Pinpoint the cell where the given text exists, returning its (X, Y) midpoint coordinate. 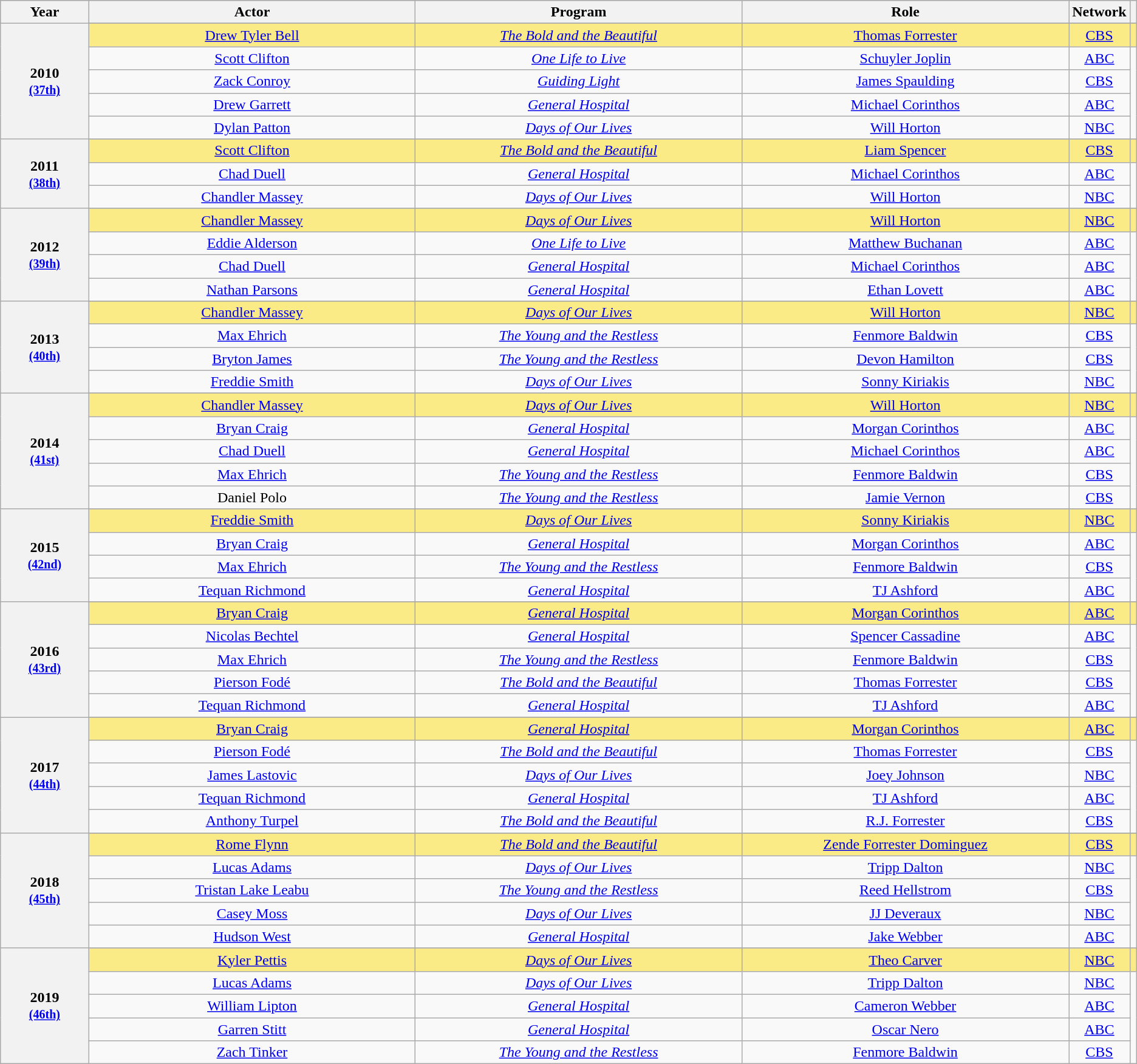
2014 (41st) (45, 451)
R.J. Forrester (905, 821)
2011 (38th) (45, 174)
Drew Tyler Bell (252, 35)
2017 (44th) (45, 775)
Zach Tinker (252, 1052)
Joey Johnson (905, 775)
Cameron Webber (905, 1006)
Garren Stitt (252, 1029)
2019 (46th) (45, 1006)
Tristan Lake Leabu (252, 890)
Guiding Light (578, 81)
JJ Deveraux (905, 913)
Devon Hamilton (905, 359)
Liam Spencer (905, 151)
Bryton James (252, 359)
Ethan Lovett (905, 290)
2016 (43rd) (45, 659)
Theo Carver (905, 960)
Oscar Nero (905, 1029)
2018 (45th) (45, 890)
Network (1099, 12)
Actor (252, 12)
Program (578, 12)
Nicolas Bechtel (252, 636)
Nathan Parsons (252, 290)
Matthew Buchanan (905, 243)
2013 (40th) (45, 347)
Dylan Patton (252, 128)
2012 (39th) (45, 254)
2015 (42nd) (45, 555)
Spencer Cassadine (905, 636)
William Lipton (252, 1006)
Role (905, 12)
James Lastovic (252, 775)
Kyler Pettis (252, 960)
James Spaulding (905, 81)
Schuyler Joplin (905, 58)
Drew Garrett (252, 104)
Daniel Polo (252, 497)
Anthony Turpel (252, 821)
2010 (37th) (45, 81)
Hudson West (252, 936)
Zack Conroy (252, 81)
Zende Forrester Dominguez (905, 844)
Rome Flynn (252, 844)
Casey Moss (252, 913)
Reed Hellstrom (905, 890)
Eddie Alderson (252, 243)
Jake Webber (905, 936)
Jamie Vernon (905, 497)
Year (45, 12)
